Return (X, Y) of the center of cell containing provided text 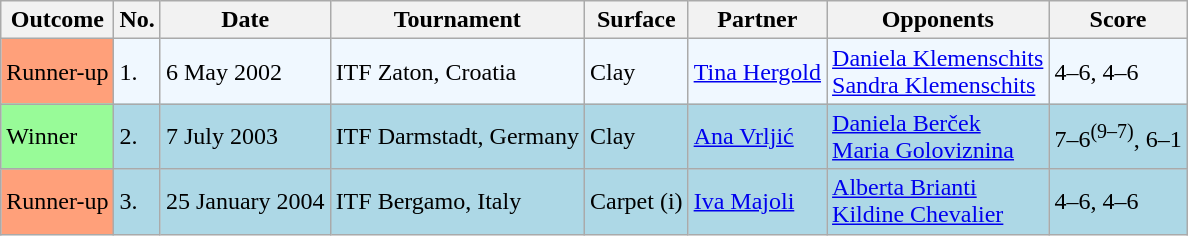
Surface (636, 20)
ITF Bergamo, Italy (457, 202)
Winner (58, 136)
ITF Darmstadt, Germany (457, 136)
6 May 2002 (245, 72)
25 January 2004 (245, 202)
Tina Hergold (757, 72)
Daniela Klemenschits Sandra Klemenschits (938, 72)
ITF Zaton, Croatia (457, 72)
7–6(9–7), 6–1 (1118, 136)
Iva Majoli (757, 202)
Outcome (58, 20)
7 July 2003 (245, 136)
Alberta Brianti Kildine Chevalier (938, 202)
Tournament (457, 20)
Daniela Berček Maria Goloviznina (938, 136)
Score (1118, 20)
2. (137, 136)
1. (137, 72)
Ana Vrljić (757, 136)
Partner (757, 20)
3. (137, 202)
Opponents (938, 20)
Carpet (i) (636, 202)
Date (245, 20)
No. (137, 20)
